Pinpoint the cell where the given text exists, returning its [X, Y] midpoint coordinate. 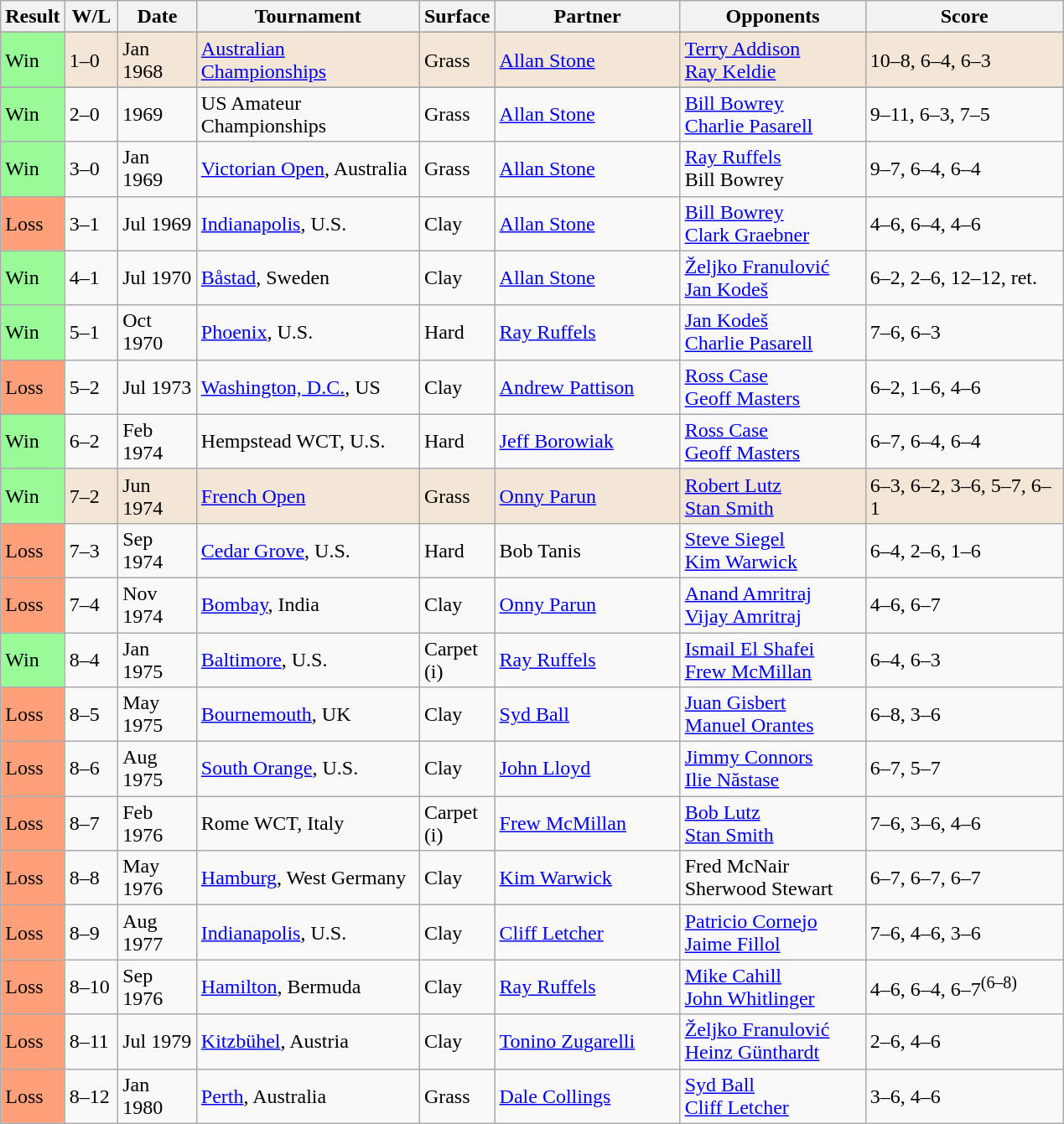
Washington, D.C., US [308, 387]
6–2, 2–6, 12–12, ret. [964, 278]
Jan 1969 [158, 169]
Jan 1975 [158, 659]
Bombay, India [308, 605]
Kim Warwick [587, 878]
Patricio Cornejo Jaime Fillol [773, 932]
3–6, 4–6 [964, 1096]
Bill Bowrey Charlie Pasarell [773, 114]
Bob Lutz Stan Smith [773, 823]
3–0 [91, 169]
Bob Tanis [587, 550]
Opponents [773, 17]
Jul 1969 [158, 223]
Syd Ball [587, 714]
1–0 [91, 60]
US Amateur Championships [308, 114]
Jul 1979 [158, 1041]
Andrew Pattison [587, 387]
Date [158, 17]
Cedar Grove, U.S. [308, 550]
4–1 [91, 278]
6–2, 1–6, 4–6 [964, 387]
Sep 1976 [158, 987]
Steve Siegel Kim Warwick [773, 550]
8–6 [91, 769]
Mike Cahill John Whitlinger [773, 987]
Syd Ball Cliff Letcher [773, 1096]
2–6, 4–6 [964, 1041]
May 1976 [158, 878]
Aug 1975 [158, 769]
Score [964, 17]
6–2 [91, 441]
Feb 1976 [158, 823]
Jul 1970 [158, 278]
Kitzbühel, Austria [308, 1041]
John Lloyd [587, 769]
5–1 [91, 332]
Dale Collings [587, 1096]
Juan Gisbert Manuel Orantes [773, 714]
Australian Championships [308, 60]
Jun 1974 [158, 496]
Partner [587, 17]
Nov 1974 [158, 605]
Sep 1974 [158, 550]
7–3 [91, 550]
8–11 [91, 1041]
Frew McMillan [587, 823]
Fred McNair Sherwood Stewart [773, 878]
Bournemouth, UK [308, 714]
10–8, 6–4, 6–3 [964, 60]
7–2 [91, 496]
Hamilton, Bermuda [308, 987]
May 1975 [158, 714]
6–4, 6–3 [964, 659]
8–4 [91, 659]
8–9 [91, 932]
6–7, 6–4, 6–4 [964, 441]
8–7 [91, 823]
Bill Bowrey Clark Graebner [773, 223]
Jan 1980 [158, 1096]
4–6, 6–4, 4–6 [964, 223]
Result [33, 17]
Feb 1974 [158, 441]
French Open [308, 496]
Jan Kodeš Charlie Pasarell [773, 332]
Baltimore, U.S. [308, 659]
Anand Amritraj Vijay Amritraj [773, 605]
Aug 1977 [158, 932]
Rome WCT, Italy [308, 823]
Terry Addison Ray Keldie [773, 60]
7–6, 6–3 [964, 332]
Jul 1973 [158, 387]
Jimmy Connors Ilie Năstase [773, 769]
1969 [158, 114]
7–4 [91, 605]
Tournament [308, 17]
Željko Franulović Jan Kodeš [773, 278]
9–11, 6–3, 7–5 [964, 114]
7–6, 4–6, 3–6 [964, 932]
6–4, 2–6, 1–6 [964, 550]
8–12 [91, 1096]
Jan 1968 [158, 60]
Jeff Borowiak [587, 441]
Hempstead WCT, U.S. [308, 441]
Victorian Open, Australia [308, 169]
Cliff Letcher [587, 932]
Perth, Australia [308, 1096]
Ray Ruffels Bill Bowrey [773, 169]
South Orange, U.S. [308, 769]
8–5 [91, 714]
8–8 [91, 878]
Oct 1970 [158, 332]
3–1 [91, 223]
9–7, 6–4, 6–4 [964, 169]
5–2 [91, 387]
4–6, 6–4, 6–7(6–8) [964, 987]
6–7, 5–7 [964, 769]
8–10 [91, 987]
W/L [91, 17]
2–0 [91, 114]
Tonino Zugarelli [587, 1041]
Robert Lutz Stan Smith [773, 496]
6–3, 6–2, 3–6, 5–7, 6–1 [964, 496]
Ismail El Shafei Frew McMillan [773, 659]
6–8, 3–6 [964, 714]
Båstad, Sweden [308, 278]
7–6, 3–6, 4–6 [964, 823]
4–6, 6–7 [964, 605]
6–7, 6–7, 6–7 [964, 878]
Hamburg, West Germany [308, 878]
Phoenix, U.S. [308, 332]
Željko Franulović Heinz Günthardt [773, 1041]
Surface [457, 17]
